Capture the cell that displays the provided text and extract its [X, Y] central coordinate. 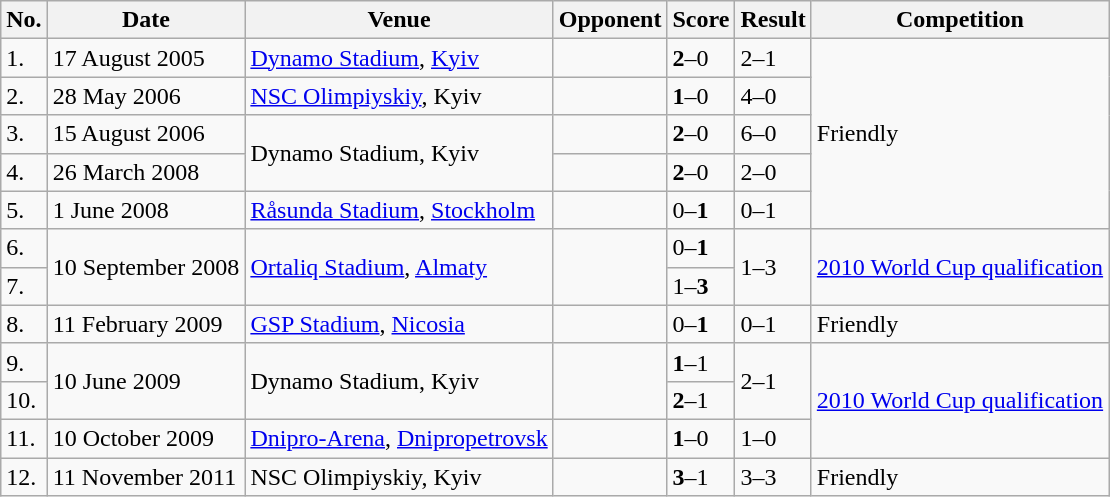
10. [24, 400]
10 October 2009 [146, 438]
No. [24, 20]
Ortaliq Stadium, Almaty [399, 267]
6–0 [773, 134]
11 February 2009 [146, 324]
17 August 2005 [146, 58]
Score [701, 20]
6. [24, 248]
9. [24, 362]
5. [24, 210]
8. [24, 324]
Competition [960, 20]
7. [24, 286]
11 November 2011 [146, 477]
15 August 2006 [146, 134]
Date [146, 20]
26 March 2008 [146, 172]
Dnipro-Arena, Dnipropetrovsk [399, 438]
Råsunda Stadium, Stockholm [399, 210]
3. [24, 134]
10 September 2008 [146, 267]
4–0 [773, 96]
11. [24, 438]
2. [24, 96]
1 June 2008 [146, 210]
3–3 [773, 477]
4. [24, 172]
3–1 [701, 477]
1. [24, 58]
Venue [399, 20]
Opponent [610, 20]
Result [773, 20]
1–1 [701, 362]
GSP Stadium, Nicosia [399, 324]
10 June 2009 [146, 381]
12. [24, 477]
28 May 2006 [146, 96]
